Output the [x, y] coordinate of the center of the cell containing the given text.  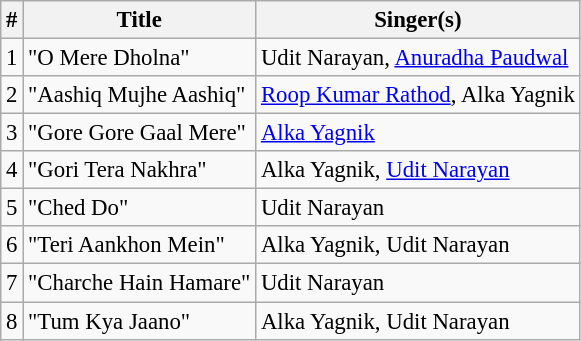
Roop Kumar Rathod, Alka Yagnik [418, 95]
3 [12, 133]
"Tum Kya Jaano" [140, 321]
Title [140, 20]
2 [12, 95]
"Teri Aankhon Mein" [140, 245]
"Charche Hain Hamare" [140, 283]
"Aashiq Mujhe Aashiq" [140, 95]
4 [12, 170]
# [12, 20]
Udit Narayan, Anuradha Paudwal [418, 58]
Alka Yagnik [418, 133]
"Gore Gore Gaal Mere" [140, 133]
6 [12, 245]
"O Mere Dholna" [140, 58]
1 [12, 58]
"Ched Do" [140, 208]
5 [12, 208]
8 [12, 321]
"Gori Tera Nakhra" [140, 170]
7 [12, 283]
Singer(s) [418, 20]
